Identify which cell holds the provided text, then report its [X, Y] central coordinate. 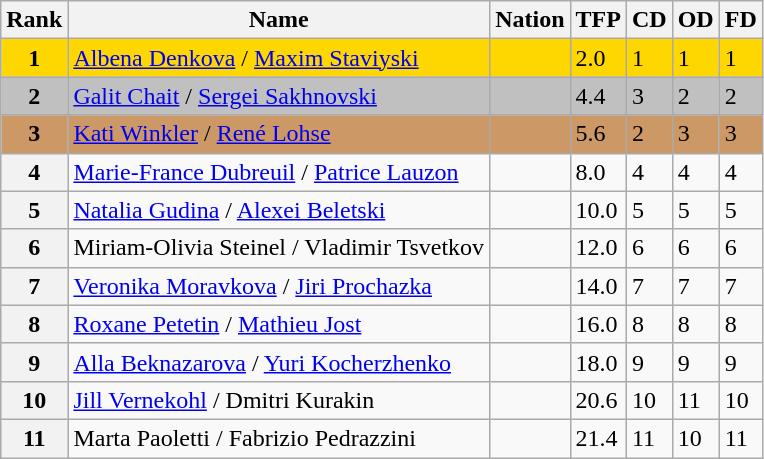
Roxane Petetin / Mathieu Jost [279, 324]
2.0 [598, 58]
Rank [34, 20]
OD [696, 20]
Nation [530, 20]
Marie-France Dubreuil / Patrice Lauzon [279, 172]
Albena Denkova / Maxim Staviyski [279, 58]
Name [279, 20]
CD [649, 20]
20.6 [598, 400]
Miriam-Olivia Steinel / Vladimir Tsvetkov [279, 248]
Jill Vernekohl / Dmitri Kurakin [279, 400]
Marta Paoletti / Fabrizio Pedrazzini [279, 438]
14.0 [598, 286]
TFP [598, 20]
Galit Chait / Sergei Sakhnovski [279, 96]
18.0 [598, 362]
Alla Beknazarova / Yuri Kocherzhenko [279, 362]
FD [740, 20]
21.4 [598, 438]
Kati Winkler / René Lohse [279, 134]
Natalia Gudina / Alexei Beletski [279, 210]
16.0 [598, 324]
Veronika Moravkova / Jiri Prochazka [279, 286]
8.0 [598, 172]
4.4 [598, 96]
12.0 [598, 248]
5.6 [598, 134]
10.0 [598, 210]
